Detect which cell encompasses the target text, then output its [X, Y] center coordinate. 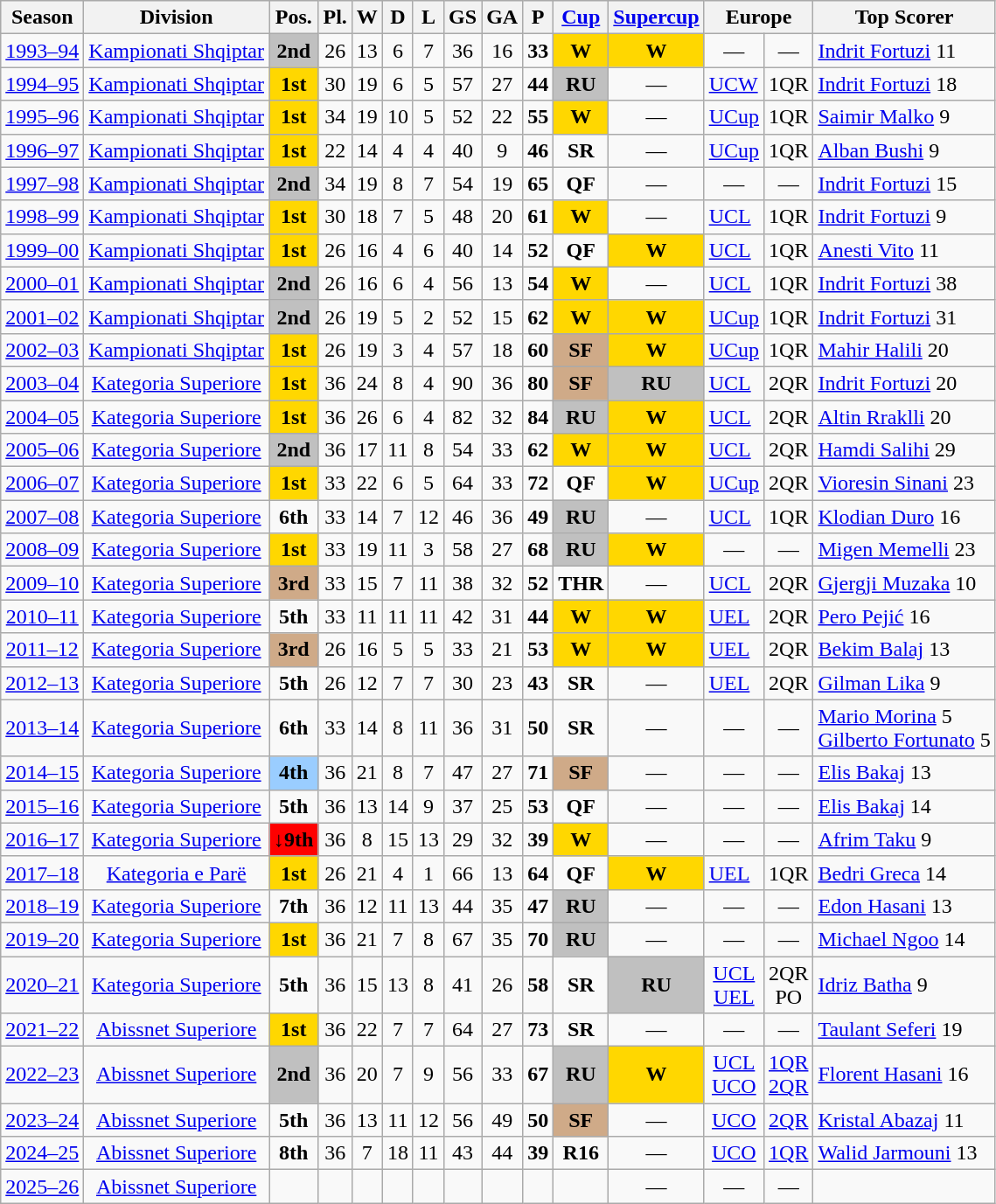
2017–18 [42, 873]
60 [539, 350]
8th [294, 1153]
Hamdi Salihi 29 [904, 450]
29 [463, 839]
1 [428, 873]
1997–98 [42, 184]
Division [177, 17]
1QR2QR [789, 1075]
1995–96 [42, 117]
Cup [581, 17]
2008–09 [42, 550]
2QR PO [789, 985]
Supercup [656, 17]
Saimir Malko 9 [904, 117]
GA [502, 17]
17 [367, 450]
Gilman Lika 9 [904, 683]
2013–14 [42, 727]
Indrit Fortuzi 9 [904, 217]
Elis Bakaj 14 [904, 806]
THR [581, 583]
1993–94 [42, 51]
UCLUEL [734, 985]
Bekim Balaj 13 [904, 650]
Mahir Halili 20 [904, 350]
73 [539, 1030]
Elis Bakaj 13 [904, 773]
Idriz Batha 9 [904, 985]
80 [539, 383]
2011–12 [42, 650]
7th [294, 906]
2005–06 [42, 450]
Mario Morina 5 Gilberto Fortunato 5 [904, 727]
Migen Memelli 23 [904, 550]
2002–03 [42, 350]
1999–00 [42, 250]
2006–07 [42, 484]
Taulant Seferi 19 [904, 1030]
Florent Hasani 16 [904, 1075]
1996–97 [42, 150]
23 [502, 683]
37 [463, 806]
2022–23 [42, 1075]
GS [463, 17]
Indrit Fortuzi 31 [904, 317]
2 [428, 317]
68 [539, 550]
2024–25 [42, 1153]
Pl. [335, 17]
72 [539, 484]
2015–16 [42, 806]
2010–11 [42, 616]
2018–19 [42, 906]
25 [502, 806]
Vioresin Sinani 23 [904, 484]
2003–04 [42, 383]
Pos. [294, 17]
2014–15 [42, 773]
2001–02 [42, 317]
Michael Ngoo 14 [904, 939]
2025–26 [42, 1187]
Indrit Fortuzi 11 [904, 51]
D [397, 17]
Altin Rraklli 20 [904, 417]
Gjergji Muzaka 10 [904, 583]
70 [539, 939]
Top Scorer [904, 17]
48 [463, 217]
Season [42, 17]
2019–20 [42, 939]
Indrit Fortuzi 18 [904, 84]
↓9th [294, 839]
L [428, 17]
2021–22 [42, 1030]
2016–17 [42, 839]
82 [463, 417]
Europe [759, 17]
55 [539, 117]
24 [367, 383]
66 [463, 873]
1998–99 [42, 217]
P [539, 17]
1994–95 [42, 84]
38 [463, 583]
71 [539, 773]
84 [539, 417]
Klodian Duro 16 [904, 517]
Indrit Fortuzi 15 [904, 184]
90 [463, 383]
Indrit Fortuzi 38 [904, 283]
61 [539, 217]
2012–13 [42, 683]
Anesti Vito 11 [904, 250]
2004–05 [42, 417]
Pero Pejić 16 [904, 616]
Afrim Taku 9 [904, 839]
R16 [581, 1153]
Indrit Fortuzi 20 [904, 383]
4th [294, 773]
2009–10 [42, 583]
2000–01 [42, 283]
Bedri Greca 14 [904, 873]
42 [463, 616]
10 [397, 117]
Alban Bushi 9 [904, 150]
Kristal Abazaj 11 [904, 1120]
Edon Hasani 13 [904, 906]
Kategoria e Parë [177, 873]
41 [463, 985]
UCLUCO [734, 1075]
Walid Jarmouni 13 [904, 1153]
2023–24 [42, 1120]
2007–08 [42, 517]
UCW [734, 84]
65 [539, 184]
2020–21 [42, 985]
